Capture the cell that displays the provided text and extract its [x, y] central coordinate. 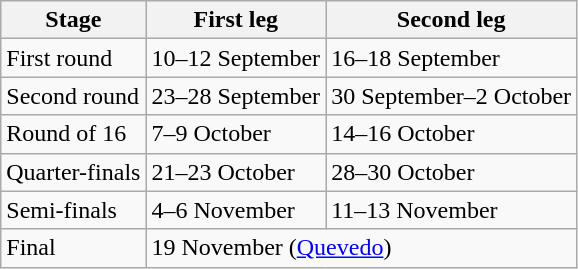
14–16 October [452, 134]
First round [74, 58]
19 November (Quevedo) [362, 248]
21–23 October [236, 172]
7–9 October [236, 134]
28–30 October [452, 172]
4–6 November [236, 210]
30 September–2 October [452, 96]
Quarter-finals [74, 172]
10–12 September [236, 58]
Round of 16 [74, 134]
Second round [74, 96]
First leg [236, 20]
23–28 September [236, 96]
Second leg [452, 20]
Final [74, 248]
16–18 September [452, 58]
Semi-finals [74, 210]
11–13 November [452, 210]
Stage [74, 20]
